Find where the given text appears and provide that cell's center as (X, Y) coordinate. 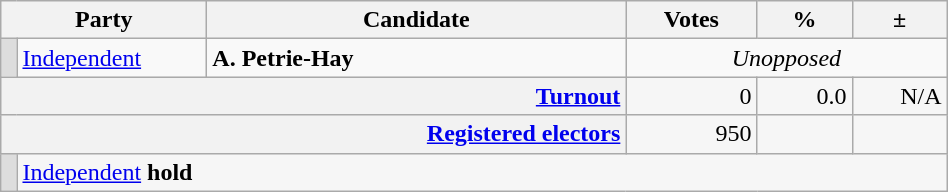
Candidate (416, 20)
A. Petrie-Hay (416, 58)
0 (692, 96)
% (804, 20)
Unopposed (786, 58)
Registered electors (314, 134)
± (900, 20)
N/A (900, 96)
Votes (692, 20)
Turnout (314, 96)
Independent hold (482, 172)
0.0 (804, 96)
950 (692, 134)
Independent (112, 58)
Party (104, 20)
